Find where the given text appears and provide that cell's center as [x, y] coordinate. 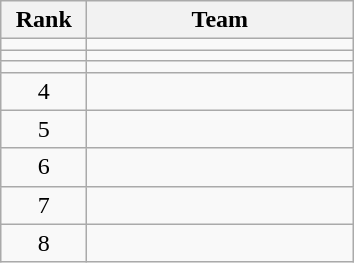
Rank [44, 20]
5 [44, 129]
Team [220, 20]
7 [44, 205]
4 [44, 91]
8 [44, 243]
6 [44, 167]
